Return the [x, y] coordinate for the center point of the cell that contains the specified text.  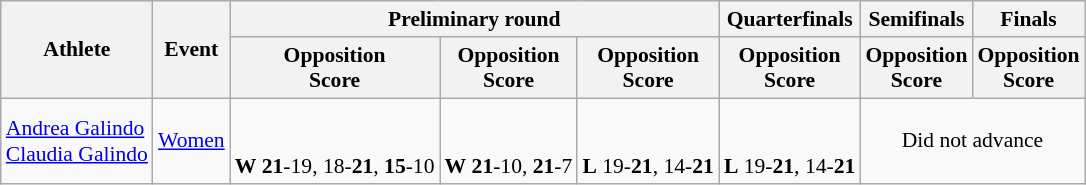
Quarterfinals [790, 19]
Event [192, 50]
W 21-19, 18-21, 15-10 [335, 142]
Did not advance [972, 142]
Finals [1028, 19]
Athlete [77, 50]
Andrea GalindoClaudia Galindo [77, 142]
W 21-10, 21-7 [509, 142]
Women [192, 142]
Semifinals [916, 19]
Preliminary round [474, 19]
